Determine the [X, Y] coordinate at the center of the cell enclosing the given text.  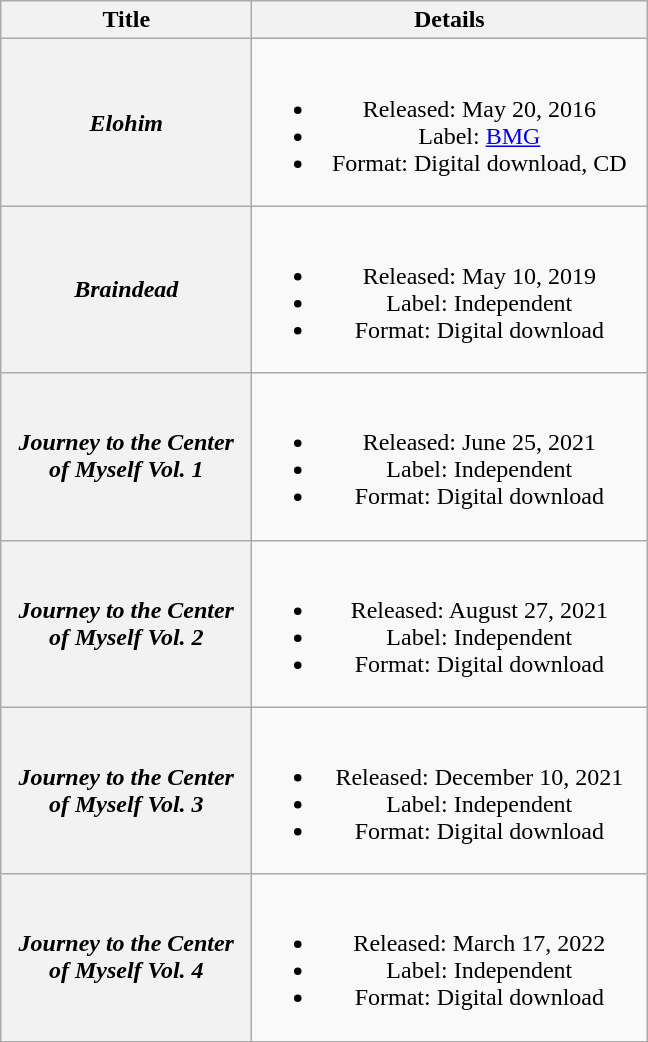
Braindead [126, 290]
Journey to the Center of Myself Vol. 3 [126, 790]
Elohim [126, 122]
Released: May 20, 2016Label: BMGFormat: Digital download, CD [450, 122]
Released: June 25, 2021Label: IndependentFormat: Digital download [450, 456]
Journey to the Center of Myself Vol. 1 [126, 456]
Journey to the Center of Myself Vol. 4 [126, 958]
Released: March 17, 2022Label: IndependentFormat: Digital download [450, 958]
Journey to the Center of Myself Vol. 2 [126, 624]
Released: May 10, 2019Label: IndependentFormat: Digital download [450, 290]
Details [450, 20]
Released: August 27, 2021Label: IndependentFormat: Digital download [450, 624]
Title [126, 20]
Released: December 10, 2021Label: IndependentFormat: Digital download [450, 790]
